Capture the cell that displays the provided text and extract its (X, Y) central coordinate. 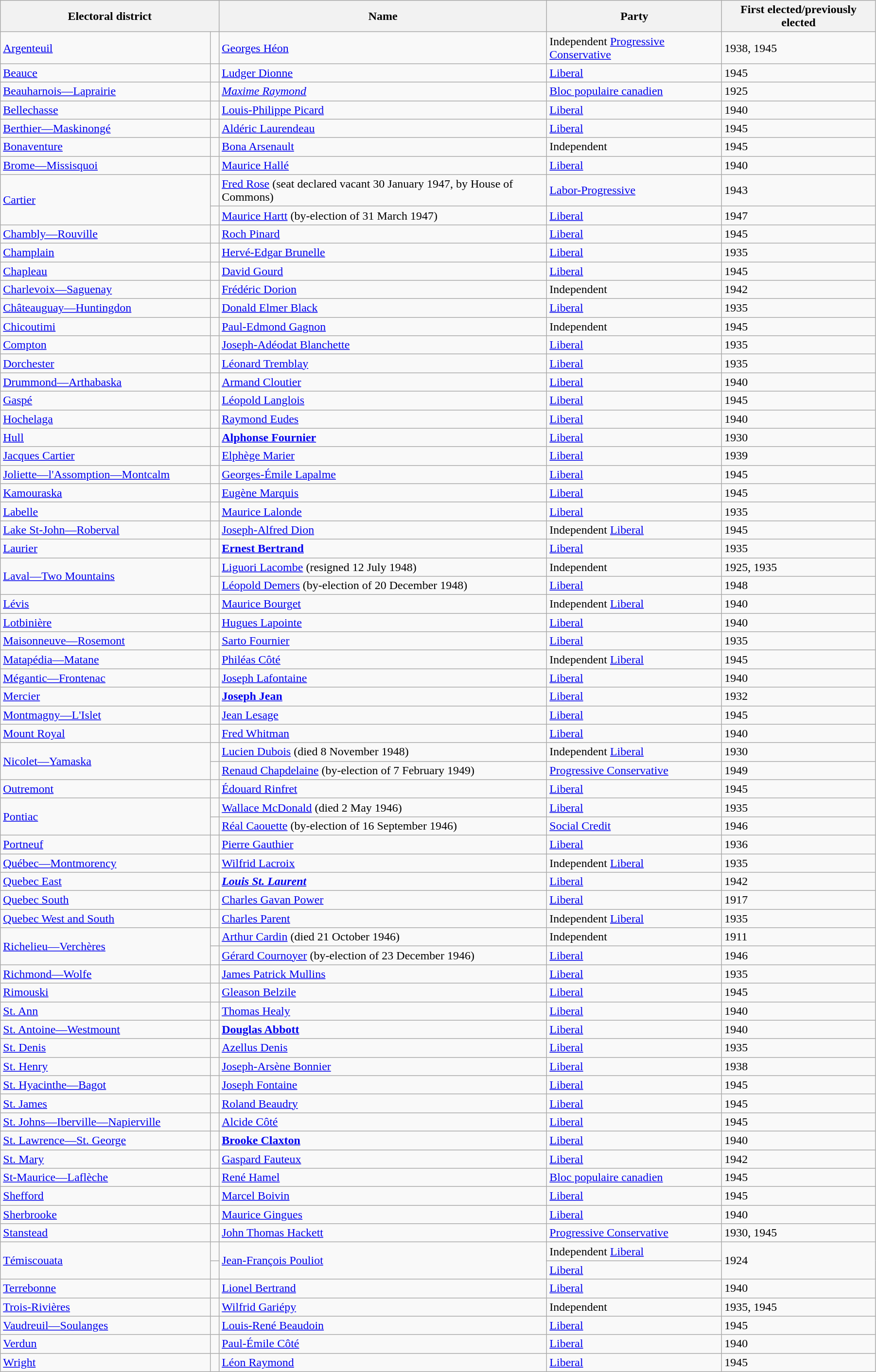
1917 (799, 900)
Dorchester (105, 364)
Trois-Rivières (105, 1307)
Labor-Progressive (634, 191)
Beauharnois—Laprairie (105, 91)
Mercier (105, 696)
First elected/previously elected (799, 17)
1939 (799, 456)
1935, 1945 (799, 1307)
John Thomas Hackett (383, 1233)
St. James (105, 1103)
Joseph Jean (383, 696)
Philéas Côté (383, 660)
Maisonneuve—Rosemont (105, 641)
Lake St-John—Roberval (105, 530)
Lotbinière (105, 623)
Quebec West and South (105, 919)
1949 (799, 770)
Douglas Abbott (383, 1029)
Léon Raymond (383, 1362)
Pierre Gauthier (383, 844)
Portneuf (105, 844)
Cartier (105, 199)
Joliette—l'Assomption—Montcalm (105, 474)
Maurice Lalonde (383, 511)
Roland Beaudry (383, 1103)
1938, 1945 (799, 48)
1936 (799, 844)
Hervé-Edgar Brunelle (383, 252)
Outremont (105, 789)
Nicolet—Yamaska (105, 761)
Beauce (105, 73)
Kamouraska (105, 493)
Liguori Lacombe (resigned 12 July 1948) (383, 567)
Maurice Bourget (383, 604)
Léopold Demers (by-election of 20 December 1948) (383, 586)
Joseph-Adéodat Blanchette (383, 345)
1911 (799, 937)
Ernest Bertrand (383, 548)
Laurier (105, 548)
1947 (799, 215)
Compton (105, 345)
Wilfrid Gariépy (383, 1307)
Donald Elmer Black (383, 308)
1925 (799, 91)
Gleason Belzile (383, 992)
St. Hyacinthe—Bagot (105, 1085)
Alphonse Fournier (383, 437)
Rimouski (105, 992)
Joseph-Arsène Bonnier (383, 1066)
Fred Whitman (383, 733)
Azellus Denis (383, 1048)
Joseph-Alfred Dion (383, 530)
Marcel Boivin (383, 1196)
Léopold Langlois (383, 400)
Gaspé (105, 400)
Lévis (105, 604)
Thomas Healy (383, 1011)
Social Credit (634, 826)
James Patrick Mullins (383, 974)
Gaspard Fauteux (383, 1159)
Wilfrid Lacroix (383, 863)
Raymond Eudes (383, 419)
Party (634, 17)
Gérard Cournoyer (by-election of 23 December 1946) (383, 955)
Louis-René Beaudoin (383, 1325)
Argenteuil (105, 48)
Chicoutimi (105, 327)
Louis-Philippe Picard (383, 110)
Châteauguay—Huntingdon (105, 308)
St-Maurice—Laflèche (105, 1178)
Joseph Lafontaine (383, 678)
Frédéric Dorion (383, 290)
Terrebonne (105, 1288)
Berthier—Maskinongé (105, 128)
Ludger Dionne (383, 73)
Édouard Rinfret (383, 789)
Labelle (105, 511)
Mount Royal (105, 733)
Alcide Côté (383, 1122)
Georges-Émile Lapalme (383, 474)
Eugène Marquis (383, 493)
Chapleau (105, 271)
Stanstead (105, 1233)
Laval—Two Mountains (105, 576)
Paul-Émile Côté (383, 1344)
Sarto Fournier (383, 641)
Hochelaga (105, 419)
Québec—Montmorency (105, 863)
St. Antoine—Westmount (105, 1029)
Fred Rose (seat declared vacant 30 January 1947, by House of Commons) (383, 191)
Maurice Hallé (383, 165)
Brooke Claxton (383, 1140)
Lionel Bertrand (383, 1288)
Maurice Hartt (by-election of 31 March 1947) (383, 215)
Témiscouata (105, 1261)
Louis St. Laurent (383, 882)
David Gourd (383, 271)
Bonaventure (105, 147)
Chambly—Rouville (105, 234)
Richelieu—Verchères (105, 946)
Elphège Marier (383, 456)
Champlain (105, 252)
Maxime Raymond (383, 91)
1948 (799, 586)
Verdun (105, 1344)
Drummond—Arthabaska (105, 382)
Charles Gavan Power (383, 900)
Jean-François Pouliot (383, 1261)
Hull (105, 437)
René Hamel (383, 1178)
1930, 1945 (799, 1233)
Arthur Cardin (died 21 October 1946) (383, 937)
Wallace McDonald (died 2 May 1946) (383, 807)
Charles Parent (383, 919)
Sherbrooke (105, 1215)
Wright (105, 1362)
Brome—Missisquoi (105, 165)
Joseph Fontaine (383, 1085)
Léonard Tremblay (383, 364)
Hugues Lapointe (383, 623)
Mégantic—Frontenac (105, 678)
1938 (799, 1066)
Maurice Gingues (383, 1215)
Jean Lesage (383, 715)
St. Johns—Iberville—Napierville (105, 1122)
St. Ann (105, 1011)
Matapédia—Matane (105, 660)
Quebec East (105, 882)
Shefford (105, 1196)
St. Lawrence—St. George (105, 1140)
Pontiac (105, 816)
Aldéric Laurendeau (383, 128)
1925, 1935 (799, 567)
Jacques Cartier (105, 456)
Roch Pinard (383, 234)
Electoral district (110, 17)
Armand Cloutier (383, 382)
Richmond—Wolfe (105, 974)
St. Denis (105, 1048)
1924 (799, 1261)
Réal Caouette (by-election of 16 September 1946) (383, 826)
Paul-Edmond Gagnon (383, 327)
Georges Héon (383, 48)
Quebec South (105, 900)
St. Henry (105, 1066)
Lucien Dubois (died 8 November 1948) (383, 752)
Independent Progressive Conservative (634, 48)
Bellechasse (105, 110)
Renaud Chapdelaine (by-election of 7 February 1949) (383, 770)
Vaudreuil—Soulanges (105, 1325)
St. Mary (105, 1159)
Name (383, 17)
1943 (799, 191)
Montmagny—L'Islet (105, 715)
1932 (799, 696)
Charlevoix—Saguenay (105, 290)
Bona Arsenault (383, 147)
